Identify which cell holds the provided text, then report its [x, y] central coordinate. 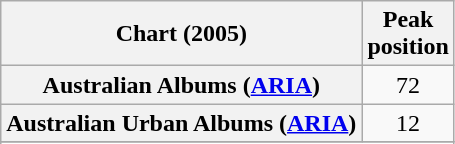
Australian Albums (ARIA) [182, 85]
Chart (2005) [182, 34]
72 [408, 85]
Australian Urban Albums (ARIA) [182, 123]
Peakposition [408, 34]
12 [408, 123]
